Pinpoint the cell where the given text exists, returning its [x, y] midpoint coordinate. 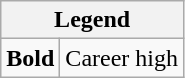
Career high [122, 58]
Legend [92, 20]
Bold [30, 58]
